Locate the cell with the specified text and output its (x, y) center coordinate. 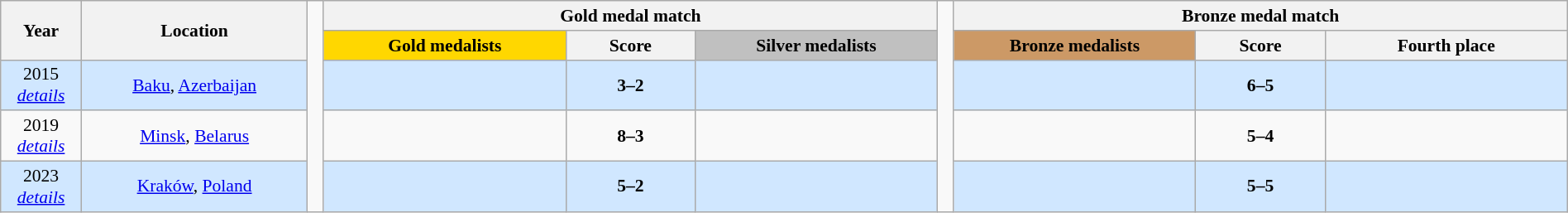
Year (41, 30)
2023 details (41, 187)
2015 details (41, 85)
Fourth place (1446, 46)
Gold medalists (445, 46)
Minsk, Belarus (194, 136)
Location (194, 30)
8–3 (630, 136)
Gold medal match (630, 16)
3–2 (630, 85)
Kraków, Poland (194, 187)
2019 details (41, 136)
5–4 (1260, 136)
Bronze medalists (1075, 46)
6–5 (1260, 85)
5–5 (1260, 187)
Baku, Azerbaijan (194, 85)
Silver medalists (817, 46)
Bronze medal match (1260, 16)
5–2 (630, 187)
